Output the [x, y] coordinate of the center of the cell containing the given text.  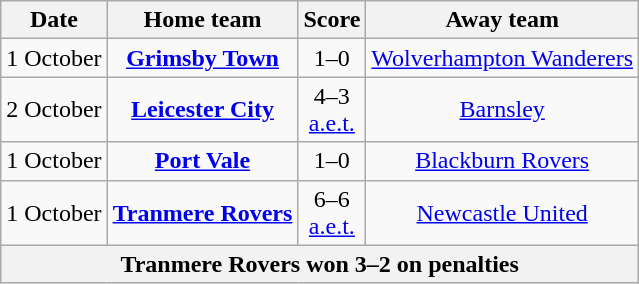
Grimsby Town [202, 58]
Port Vale [202, 161]
Score [332, 20]
Blackburn Rovers [502, 161]
4–3 a.e.t. [332, 110]
Wolverhampton Wanderers [502, 58]
Newcastle United [502, 212]
Home team [202, 20]
6–6 a.e.t. [332, 212]
Away team [502, 20]
Leicester City [202, 110]
Barnsley [502, 110]
Tranmere Rovers [202, 212]
Tranmere Rovers won 3–2 on penalties [320, 264]
2 October [54, 110]
Date [54, 20]
